Capture the cell that displays the provided text and extract its (X, Y) central coordinate. 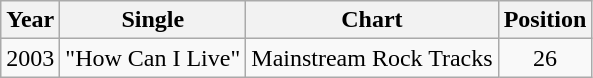
Chart (372, 20)
Position (545, 20)
26 (545, 58)
Single (153, 20)
"How Can I Live" (153, 58)
2003 (30, 58)
Mainstream Rock Tracks (372, 58)
Year (30, 20)
